Capture the cell that displays the provided text and extract its (x, y) central coordinate. 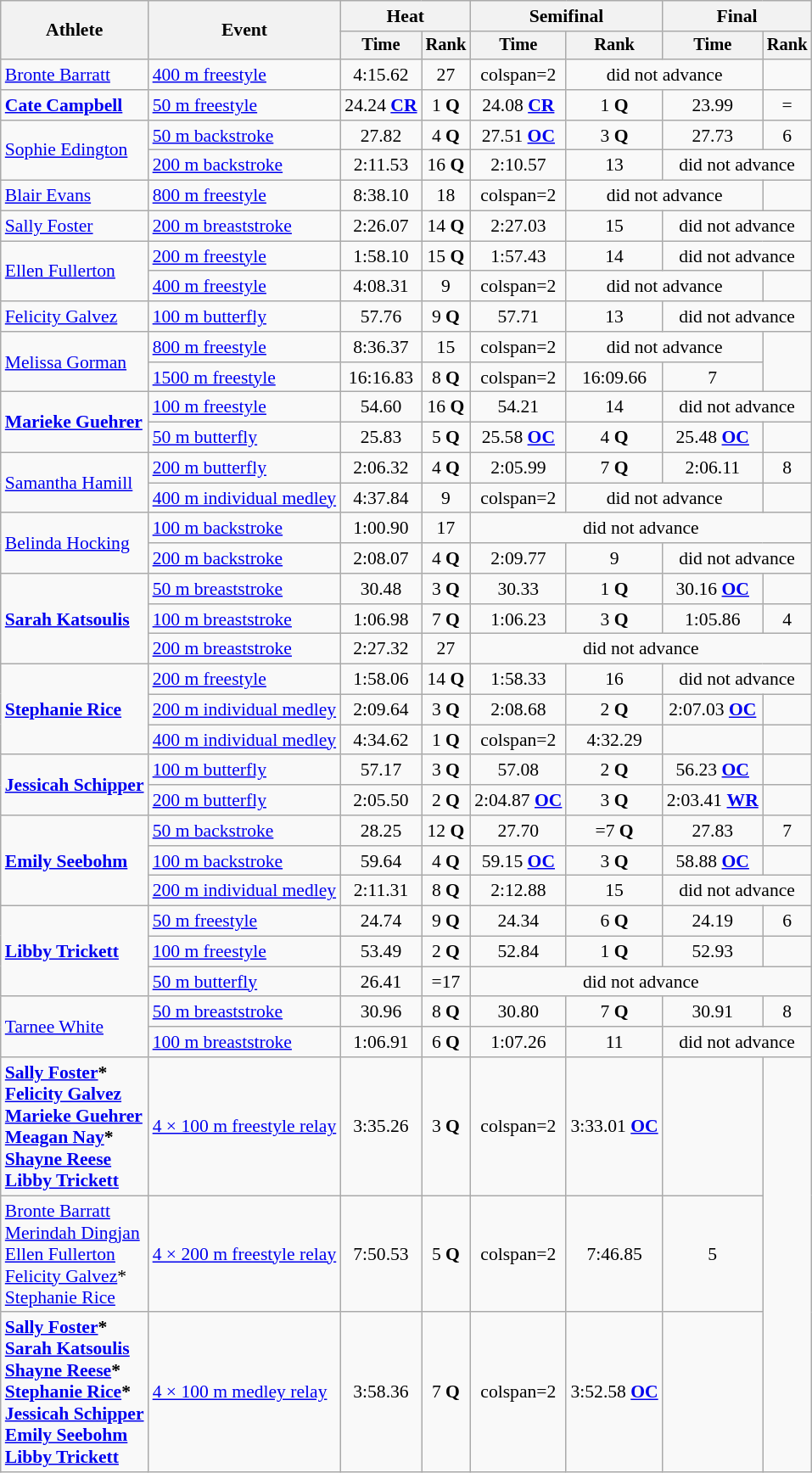
28.25 (380, 831)
Bronte BarrattMerindah DingjanEllen FullertonFelicity Galvez*Stephanie Rice (75, 1254)
2:12.88 (518, 891)
Jessicah Schipper (75, 786)
1500 m freestyle (244, 378)
1:58.33 (518, 680)
Sally Foster (75, 227)
26.41 (380, 982)
25.58 OC (518, 438)
27.73 (713, 136)
Bronte Barratt (75, 75)
30.91 (713, 1012)
18 (446, 196)
1:07.26 (518, 1042)
27.70 (518, 831)
Sophie Edington (75, 151)
2:06.11 (713, 468)
27.51 OC (518, 136)
Emily Seebohm (75, 860)
56.23 OC (713, 770)
2:08.68 (518, 710)
57.08 (518, 770)
24.24 CR (380, 105)
24.08 CR (518, 105)
24.19 (713, 921)
Final (737, 16)
57.17 (380, 770)
1:58.06 (380, 680)
1:58.10 (380, 256)
4 × 100 m freestyle relay (244, 1127)
Stephanie Rice (75, 709)
1:57.43 (518, 256)
30.96 (380, 1012)
Felicity Galvez (75, 316)
30.80 (518, 1012)
7:46.85 (614, 1254)
1:06.91 (380, 1042)
8:38.10 (380, 196)
Heat (406, 16)
54.60 (380, 407)
15 Q (446, 256)
17 (446, 529)
Event (244, 31)
2:10.57 (518, 165)
54.21 (518, 407)
7:50.53 (380, 1254)
4:08.31 (380, 287)
24.74 (380, 921)
4:15.62 (380, 75)
Samantha Hamill (75, 484)
4 × 200 m freestyle relay (244, 1254)
1:06.23 (518, 619)
3:33.01 OC (614, 1127)
2:27.03 (518, 227)
12 Q (446, 831)
2:08.07 (380, 558)
2:11.31 (380, 891)
1:06.98 (380, 619)
Belinda Hocking (75, 543)
Sally Foster*Felicity GalvezMarieke GuehrerMeagan Nay*Shayne ReeseLibby Trickett (75, 1127)
Sally Foster*Sarah KatsoulisShayne Reese*Stephanie Rice*Jessicah SchipperEmily SeebohmLibby Trickett (75, 1393)
30.16 OC (713, 589)
3:35.26 (380, 1127)
23.99 (713, 105)
2:05.50 (380, 800)
30.48 (380, 589)
Ellen Fullerton (75, 272)
2:09.64 (380, 710)
25.83 (380, 438)
Tarnee White (75, 1027)
2:06.32 (380, 468)
=7 Q (614, 831)
16 (614, 680)
52.84 (518, 952)
Cate Campbell (75, 105)
2:09.77 (518, 558)
4 × 100 m medley relay (244, 1393)
58.88 OC (713, 861)
59.64 (380, 861)
2:03.41 WR (713, 800)
25.48 OC (713, 438)
53.49 (380, 952)
27.83 (713, 831)
=17 (446, 982)
8:36.37 (380, 347)
16:09.66 (614, 378)
52.93 (713, 952)
Athlete (75, 31)
30.33 (518, 589)
3:52.58 OC (614, 1393)
2:04.87 OC (518, 800)
2:26.07 (380, 227)
2:27.32 (380, 649)
16:16.83 (380, 378)
2:05.99 (518, 468)
24.34 (518, 921)
57.71 (518, 316)
4:37.84 (380, 498)
4 (787, 619)
Libby Trickett (75, 952)
4:34.62 (380, 740)
Sarah Katsoulis (75, 619)
4:32.29 (614, 740)
3:58.36 (380, 1393)
1:05.86 (713, 619)
1:00.90 (380, 529)
2:11.53 (380, 165)
11 (614, 1042)
Marieke Guehrer (75, 423)
Blair Evans (75, 196)
Melissa Gorman (75, 361)
57.76 (380, 316)
Semifinal (567, 16)
2:07.03 OC (713, 710)
5 (713, 1254)
27.82 (380, 136)
= (787, 105)
59.15 OC (518, 861)
